Scan for the cell matching the given text and deliver its [X, Y] coordinate at center. 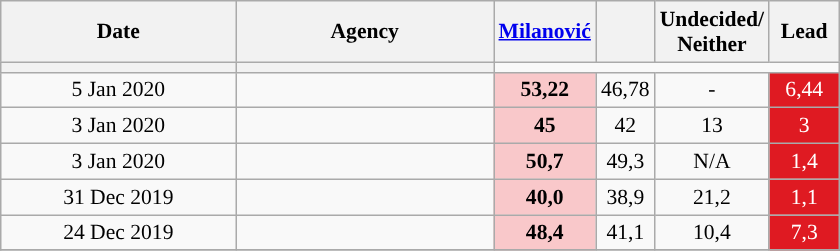
7,3 [804, 233]
3 [804, 126]
Date [118, 32]
Agency [365, 32]
N/A [712, 162]
5 Jan 2020 [118, 90]
46,78 [626, 90]
38,9 [626, 197]
42 [626, 126]
- [712, 90]
49,3 [626, 162]
48,4 [545, 233]
1,4 [804, 162]
24 Dec 2019 [118, 233]
6,44 [804, 90]
1,1 [804, 197]
41,1 [626, 233]
10,4 [712, 233]
21,2 [712, 197]
40,0 [545, 197]
13 [712, 126]
53,22 [545, 90]
45 [545, 126]
50,7 [545, 162]
Lead [804, 32]
Undecided/Neither [712, 32]
31 Dec 2019 [118, 197]
Milanović [545, 32]
